Scan for the cell matching the given text and deliver its (X, Y) coordinate at center. 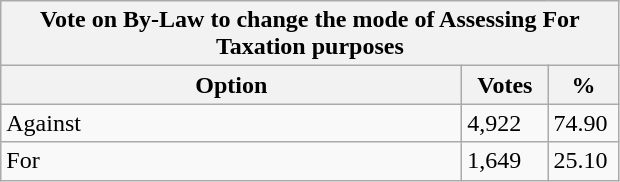
Vote on By-Law to change the mode of Assessing For Taxation purposes (310, 34)
25.10 (584, 161)
Votes (505, 85)
% (584, 85)
1,649 (505, 161)
For (232, 161)
Option (232, 85)
4,922 (505, 123)
Against (232, 123)
74.90 (584, 123)
